Provide the [X, Y] coordinate of the cell's center where the given text is located.  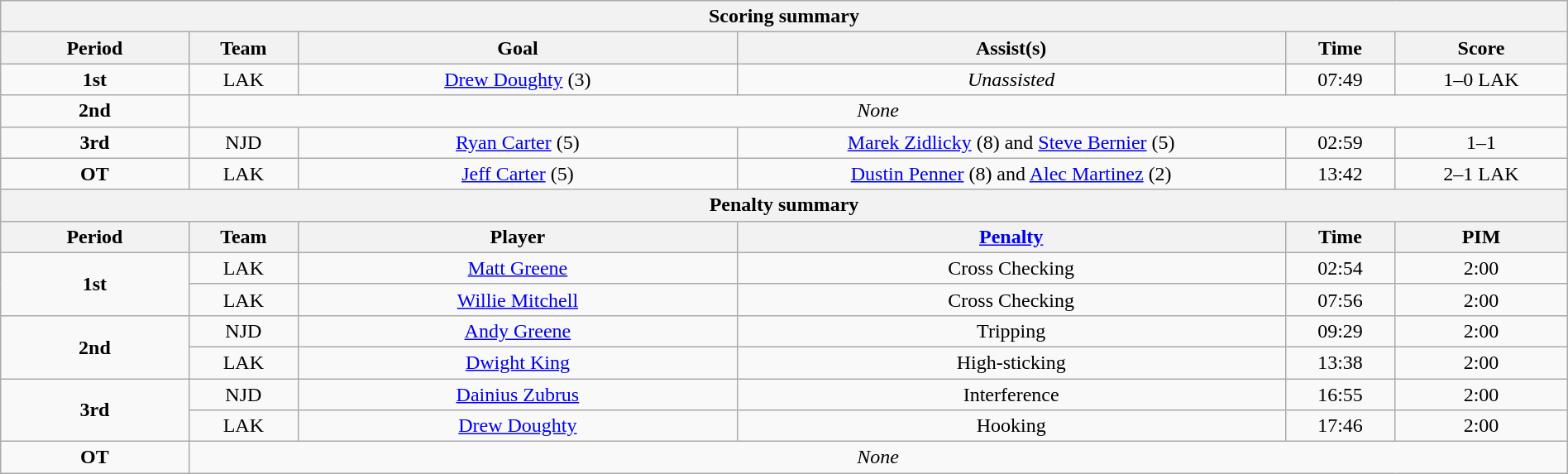
1–0 LAK [1481, 79]
Unassisted [1011, 79]
Assist(s) [1011, 48]
17:46 [1340, 426]
PIM [1481, 237]
Tripping [1011, 331]
Dwight King [518, 362]
Penalty summary [784, 205]
Willie Mitchell [518, 299]
2–1 LAK [1481, 174]
Dainius Zubrus [518, 395]
Drew Doughty [518, 426]
Penalty [1011, 237]
02:54 [1340, 268]
Ryan Carter (5) [518, 142]
Interference [1011, 395]
Goal [518, 48]
Marek Zidlicky (8) and Steve Bernier (5) [1011, 142]
Score [1481, 48]
1–1 [1481, 142]
Matt Greene [518, 268]
13:38 [1340, 362]
16:55 [1340, 395]
Scoring summary [784, 17]
09:29 [1340, 331]
Dustin Penner (8) and Alec Martinez (2) [1011, 174]
Hooking [1011, 426]
Player [518, 237]
Andy Greene [518, 331]
07:49 [1340, 79]
High-sticking [1011, 362]
Jeff Carter (5) [518, 174]
13:42 [1340, 174]
07:56 [1340, 299]
Drew Doughty (3) [518, 79]
02:59 [1340, 142]
